Find where the given text appears and provide that cell's center as (X, Y) coordinate. 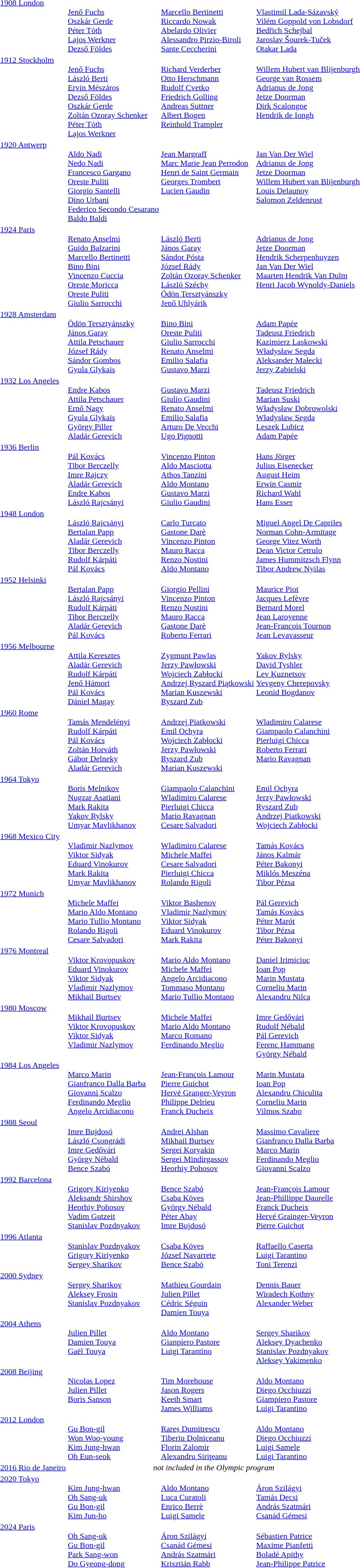
Tamás MendelényiRudolf KárpátiPál KovácsZoltán HorváthGábor DelnekyAladár Gerevich (114, 740)
Grigory KiriyenkoAleksandr ShirshovHeorhiy PohosovVadim GutzeitStanislav Pozdnyakov (114, 1203)
Rareș DumitrescuTiberiu DolniceanuFlorin ZalomirAlexandru Siriţeanu (208, 1438)
Marco MarinGianfranco Dalla BarbaGiovanni ScalzoFerdinando MeglioAngelo Arcidiacono (114, 1088)
Andrzej PiatkowskiEmil OchyraWojciech ZabłockiJerzy PawłowskiRyszard ZubMarian Kuszewski (208, 740)
Jenő Fuchs László Berti Ervin Mészáros Dezső Földes Oszkár Gerde Zoltán Ozoray Schenker Péter Tóth Lajos Werkner (114, 97)
Andrei AlshanMikhail BurtsevSergei KoryakinSergei MindirgassovHeorhiy Pohosov (208, 1145)
Richard Verderber Otto Herschmann Rudolf Cvetko Friedrich Golling Andreas Suttner Albert Bogen Reinhold Trampler (208, 97)
Mikhail BurtsevViktor KrovopuskovViktor SidyakVladimir Nazlymov (114, 1031)
Imre BujdosóLászló CsongrádiImre GedőváriGyörgy NébaldBence Szabó (114, 1145)
Aldo NadiNedo NadiFrancesco GarganoOreste PulitiGiorgio SantelliDino UrbaniFederico Secondo CesaranoBaldo Baldi (114, 181)
László Berti János Garay Sándor Pósta József Rády Zoltán Ozoray Schenker László Széchy Ödön Tersztyánszky Jenő Uhlyárik (208, 266)
Sergey Sharikov Aleksey Frosin Stanislav Pozdnyakov (114, 1294)
Kim Jung-hwanOh Sang-ukGu Bon-gilKim Jun-ho (114, 1497)
Michele MaffeiMario Aldo MontanoMario Tullio MontanoRolando RigoliCesare Salvadori (114, 917)
Nicolas LopezJulien PilletBoris Sanson (114, 1390)
Vincenzo PintonAldo MasciottaAthos TanziniAldo MontanoGustavo MarziGiulio Gaudini (208, 475)
Pál KovácsTibor BerczellyImre RajczyAladár GerevichEndre KabosLászló Rajcsányi (114, 475)
Mario Aldo MontanoMichele MaffeiAngelo ArcidiaconoTommaso MontanoMario Tullio Montano (208, 974)
Michele MaffeiMario Aldo MontanoMarco RomanoFerdinando Meglio (208, 1031)
Renato Anselmi Guido Balzarini Marcello Bertinetti Bino Bini Vincenzo Cuccia Oreste Moricca Oreste Puliti Giulio Sarrocchi (114, 266)
Gustavo MarziGiulio GaudiniRenato AnselmiEmilio SalafiaArturo De VecchiUgo Pignotti (208, 408)
Bino BiniOreste PulitiGiulio SarrocchiRenato AnselmiEmilio SalafiaGustavo Marzi (208, 342)
Giorgio PelliniVincenzo PintonRenzo NostiniMauro RaccaGastone DarèRoberto Ferrari (208, 607)
Aldo MontanoGianpiero PastoreLuigi Tarantino (208, 1342)
Ödön TersztyánszkyJános GarayAttila PetschauerJózsef RádySándor GombosGyula Glykais (114, 342)
Julien PilletDamien TouyaGaël Touya (114, 1342)
Vladimir NazlymovViktor SidyakEduard VinokurovMark RakitaUmyar Mavlikhanov (114, 859)
Giampaolo CalanchiniWladimiro CalaresePierluigi ChiccaMario RavagnanCesare Salvadori (208, 802)
Bence SzabóCsaba KövesGyörgy NébaldPéter AbayImre Bujdosó (208, 1203)
Carlo TurcatoGastone DarèVincenzo PintonMauro RaccaRenzo NostiniAldo Montano (208, 541)
Viktor KrovopuskovEduard VinokurovViktor SidyakVladimir NazlymovMikhail Burtsev (114, 974)
Attila KeresztesAladár GerevichRudolf KárpátiJenő HámoriPál KovácsDániel Magay (114, 674)
Viktor BashenovVladimir NazlymovViktor SidyakEduard VinokurovMark Rakita (208, 917)
Aldo MontanoLuca CuratoliEnrico BerrèLuigi Samele (208, 1497)
Stanislav PozdnyakovGrigory KiriyenkoSergey Sharikov (114, 1250)
Endre KabosAttila PetschauerErnő NagyGyula GlykaisGyörgy PillerAladár Gerevich (114, 408)
Mathieu Gourdain Julien Pillet Cédric Séguin Damien Touya (208, 1294)
Boris MelnikovNugzar AsatianiMark RakitaYakov RylskyUmyar Mavlikhanov (114, 802)
Tim MorehouseJason RogersKeeth SmartJames Williams (208, 1390)
Csaba KövesJózsef NavarreteBence Szabó (208, 1250)
Jean-François LamourPierre GuichotHervé Granger-VeyronPhilippe DelrieuFranck Ducheix (208, 1088)
Wladimiro CalareseMichele MaffeiCesare SalvadoriPierluigi ChiccaRolando Rigoli (208, 859)
Zygmunt PawlasJerzy PawłowskiWojciech ZabłockiAndrzej Ryszard PiątkowskiMarian KuszewskiRyszard Zub (208, 674)
Jean MargraffMarc Marie Jean PerrodonHenri de Saint GermainGeorges TrombertLucien Gaudin (208, 181)
Bertalan PappLászló RajcsányiRudolf KárpátiTibor BerczellyAladár GerevichPál Kovács (114, 607)
Gu Bon-gilWon Woo-youngKim Jung-hwanOh Eun-seok (114, 1438)
László RajcsányiBertalan PappAladár GerevichTibor BerczellyRudolf KárpátiPál Kovács (114, 541)
